Return the (X, Y) coordinate for the center point of the cell that contains the specified text.  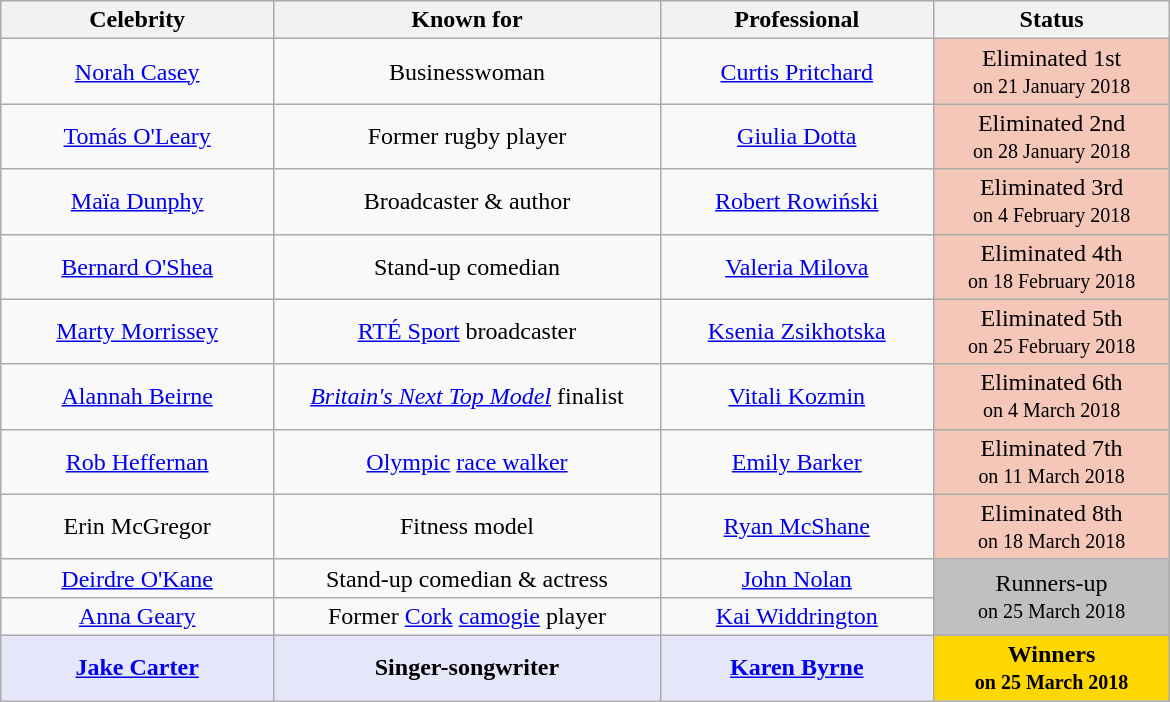
Runners-up on 25 March 2018 (1052, 597)
Rob Heffernan (137, 462)
Eliminated 2nd on 28 January 2018 (1052, 136)
Maïa Dunphy (137, 202)
Ryan McShane (797, 526)
Eliminated 6th on 4 March 2018 (1052, 396)
Britain's Next Top Model finalist (467, 396)
Emily Barker (797, 462)
Singer-songwriter (467, 668)
Eliminated 8th on 18 March 2018 (1052, 526)
Curtis Pritchard (797, 72)
RTÉ Sport broadcaster (467, 332)
Tomás O'Leary (137, 136)
John Nolan (797, 578)
Eliminated 3rd on 4 February 2018 (1052, 202)
Eliminated 7th on 11 March 2018 (1052, 462)
Alannah Beirne (137, 396)
Fitness model (467, 526)
Stand-up comedian (467, 266)
Eliminated 4th on 18 February 2018 (1052, 266)
Marty Morrissey (137, 332)
Robert Rowiński (797, 202)
Winners on 25 March 2018 (1052, 668)
Celebrity (137, 20)
Status (1052, 20)
Valeria Milova (797, 266)
Broadcaster & author (467, 202)
Norah Casey (137, 72)
Former rugby player (467, 136)
Anna Geary (137, 616)
Jake Carter (137, 668)
Eliminated 5th on 25 February 2018 (1052, 332)
Deirdre O'Kane (137, 578)
Karen Byrne (797, 668)
Known for (467, 20)
Bernard O'Shea (137, 266)
Giulia Dotta (797, 136)
Ksenia Zsikhotska (797, 332)
Eliminated 1st on 21 January 2018 (1052, 72)
Businesswoman (467, 72)
Kai Widdrington (797, 616)
Erin McGregor (137, 526)
Olympic race walker (467, 462)
Stand-up comedian & actress (467, 578)
Former Cork camogie player (467, 616)
Professional (797, 20)
Vitali Kozmin (797, 396)
